Find where the given text appears and provide that cell's center as (x, y) coordinate. 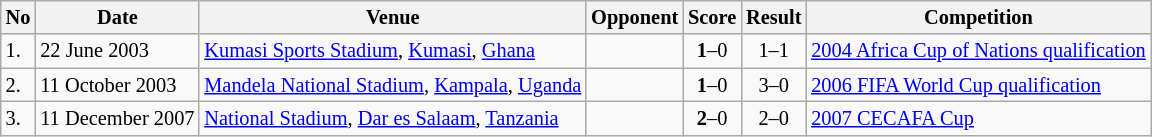
2004 Africa Cup of Nations qualification (978, 51)
Venue (392, 17)
Result (774, 17)
3. (18, 118)
National Stadium, Dar es Salaam, Tanzania (392, 118)
No (18, 17)
Opponent (634, 17)
2007 CECAFA Cup (978, 118)
Competition (978, 17)
3–0 (774, 85)
2. (18, 85)
Score (712, 17)
1. (18, 51)
11 October 2003 (117, 85)
Date (117, 17)
1–1 (774, 51)
Kumasi Sports Stadium, Kumasi, Ghana (392, 51)
2006 FIFA World Cup qualification (978, 85)
Mandela National Stadium, Kampala, Uganda (392, 85)
11 December 2007 (117, 118)
22 June 2003 (117, 51)
